Search for the cell housing the specified text and yield its [X, Y] center coordinate. 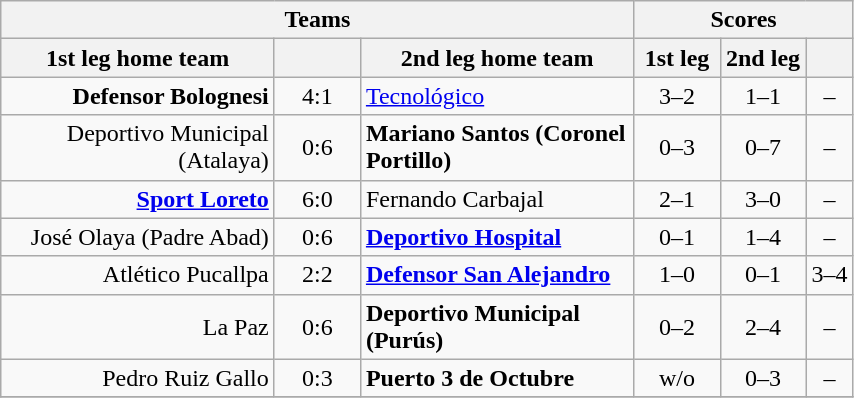
4:1 [317, 96]
Sport Loreto [138, 199]
0–2 [677, 326]
0:3 [317, 378]
w/o [677, 378]
Defensor Bolognesi [138, 96]
1st leg [677, 58]
2:2 [317, 275]
Pedro Ruiz Gallo [138, 378]
0–7 [763, 148]
Teams [318, 20]
Deportivo Hospital [497, 237]
Atlético Pucallpa [138, 275]
1–1 [763, 96]
Deportivo Municipal (Purús) [497, 326]
1–0 [677, 275]
Mariano Santos (Coronel Portillo) [497, 148]
Deportivo Municipal (Atalaya) [138, 148]
Fernando Carbajal [497, 199]
2nd leg [763, 58]
3–0 [763, 199]
Defensor San Alejandro [497, 275]
2–1 [677, 199]
La Paz [138, 326]
1–4 [763, 237]
Puerto 3 de Octubre [497, 378]
3–2 [677, 96]
José Olaya (Padre Abad) [138, 237]
6:0 [317, 199]
2–4 [763, 326]
Tecnológico [497, 96]
2nd leg home team [497, 58]
1st leg home team [138, 58]
3–4 [830, 275]
Scores [744, 20]
